Find where the given text appears and provide that cell's center as [X, Y] coordinate. 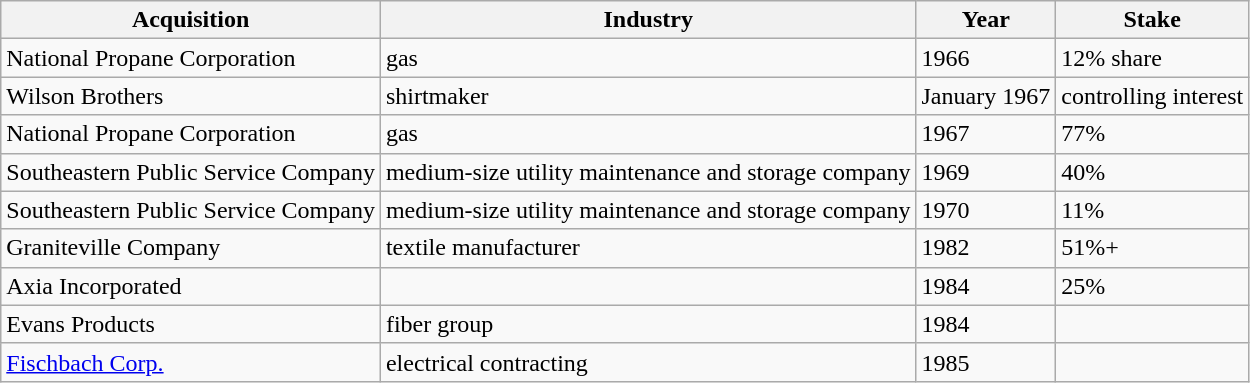
Stake [1152, 20]
electrical contracting [648, 362]
1967 [986, 134]
1985 [986, 362]
11% [1152, 210]
1969 [986, 172]
Fischbach Corp. [191, 362]
Industry [648, 20]
77% [1152, 134]
Graniteville Company [191, 248]
Axia Incorporated [191, 286]
controlling interest [1152, 96]
Year [986, 20]
51%+ [1152, 248]
1966 [986, 58]
Acquisition [191, 20]
January 1967 [986, 96]
25% [1152, 286]
12% share [1152, 58]
40% [1152, 172]
textile manufacturer [648, 248]
shirtmaker [648, 96]
Wilson Brothers [191, 96]
fiber group [648, 324]
1982 [986, 248]
Evans Products [191, 324]
1970 [986, 210]
